Provide the [x, y] coordinate of the cell's center where the given text is located.  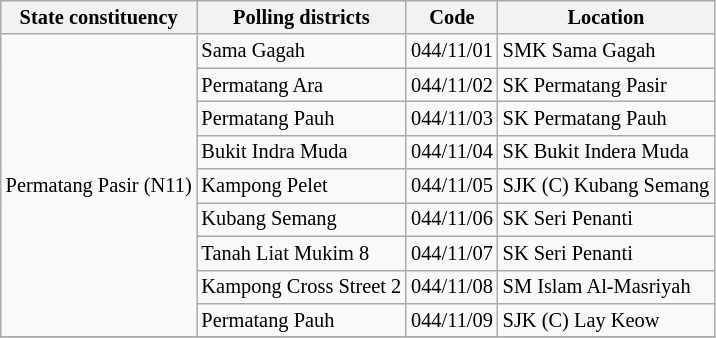
SK Permatang Pasir [606, 85]
SJK (C) Lay Keow [606, 320]
044/11/09 [452, 320]
SMK Sama Gagah [606, 51]
SM Islam Al-Masriyah [606, 287]
SK Permatang Pauh [606, 118]
044/11/03 [452, 118]
Bukit Indra Muda [302, 152]
Location [606, 17]
044/11/08 [452, 287]
044/11/06 [452, 219]
Kampong Pelet [302, 186]
SK Bukit Indera Muda [606, 152]
044/11/07 [452, 253]
Code [452, 17]
044/11/01 [452, 51]
State constituency [99, 17]
Sama Gagah [302, 51]
Permatang Ara [302, 85]
SJK (C) Kubang Semang [606, 186]
044/11/02 [452, 85]
Polling districts [302, 17]
Permatang Pasir (N11) [99, 186]
Kubang Semang [302, 219]
044/11/04 [452, 152]
Kampong Cross Street 2 [302, 287]
Tanah Liat Mukim 8 [302, 253]
044/11/05 [452, 186]
